Determine the [x, y] coordinate at the center of the cell enclosing the given text.  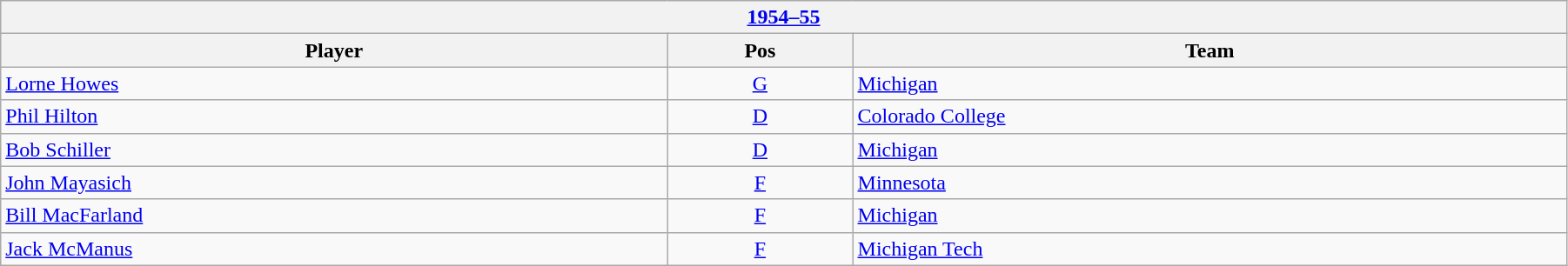
Minnesota [1210, 183]
Colorado College [1210, 116]
G [761, 83]
Bob Schiller [334, 150]
Michigan Tech [1210, 249]
Team [1210, 50]
Phil Hilton [334, 116]
1954–55 [784, 17]
Player [334, 50]
John Mayasich [334, 183]
Lorne Howes [334, 83]
Jack McManus [334, 249]
Pos [761, 50]
Bill MacFarland [334, 216]
